Search for the cell housing the specified text and yield its [X, Y] center coordinate. 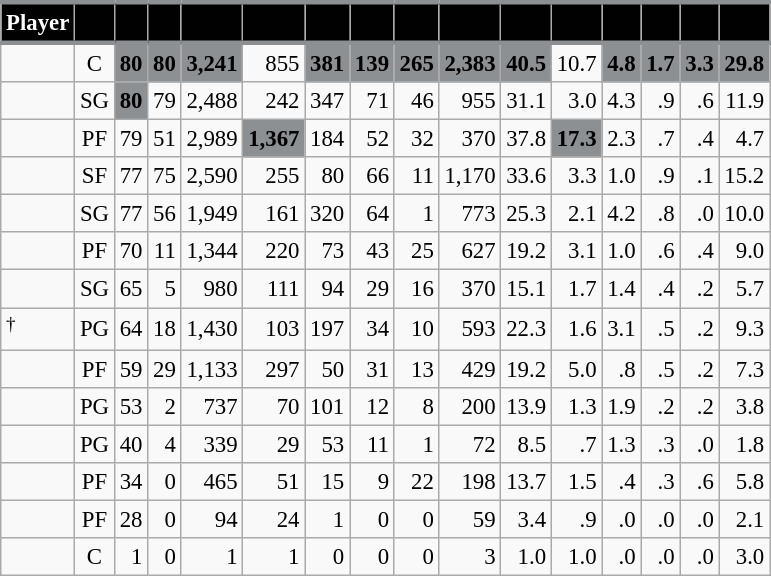
.1 [700, 176]
28 [130, 519]
1,949 [212, 214]
855 [274, 62]
7.3 [744, 369]
29.8 [744, 62]
3,241 [212, 62]
40.5 [526, 62]
381 [328, 62]
8.5 [526, 444]
31.1 [526, 101]
13.9 [526, 406]
71 [372, 101]
9.0 [744, 251]
10.7 [576, 62]
773 [470, 214]
255 [274, 176]
40 [130, 444]
4.7 [744, 139]
16 [416, 289]
22.3 [526, 329]
13 [416, 369]
1.9 [622, 406]
3.8 [744, 406]
37.8 [526, 139]
18 [164, 329]
65 [130, 289]
2,383 [470, 62]
297 [274, 369]
72 [470, 444]
24 [274, 519]
2 [164, 406]
197 [328, 329]
Player [38, 22]
5.0 [576, 369]
3.4 [526, 519]
320 [328, 214]
4 [164, 444]
8 [416, 406]
220 [274, 251]
17.3 [576, 139]
2,989 [212, 139]
161 [274, 214]
955 [470, 101]
200 [470, 406]
13.7 [526, 482]
242 [274, 101]
73 [328, 251]
2.3 [622, 139]
12 [372, 406]
31 [372, 369]
4.2 [622, 214]
465 [212, 482]
1.4 [622, 289]
10.0 [744, 214]
429 [470, 369]
101 [328, 406]
15.1 [526, 289]
184 [328, 139]
3 [470, 557]
2,488 [212, 101]
11.9 [744, 101]
1.8 [744, 444]
5 [164, 289]
56 [164, 214]
1.6 [576, 329]
25.3 [526, 214]
46 [416, 101]
15.2 [744, 176]
25 [416, 251]
103 [274, 329]
980 [212, 289]
198 [470, 482]
4.8 [622, 62]
593 [470, 329]
2,590 [212, 176]
4.3 [622, 101]
111 [274, 289]
SF [95, 176]
5.7 [744, 289]
32 [416, 139]
5.8 [744, 482]
66 [372, 176]
627 [470, 251]
75 [164, 176]
347 [328, 101]
52 [372, 139]
1,170 [470, 176]
† [38, 329]
22 [416, 482]
1,344 [212, 251]
139 [372, 62]
1.5 [576, 482]
9.3 [744, 329]
1,430 [212, 329]
1,133 [212, 369]
50 [328, 369]
339 [212, 444]
9 [372, 482]
33.6 [526, 176]
1,367 [274, 139]
10 [416, 329]
265 [416, 62]
737 [212, 406]
15 [328, 482]
43 [372, 251]
